Output the (X, Y) coordinate of the center of the cell containing the given text.  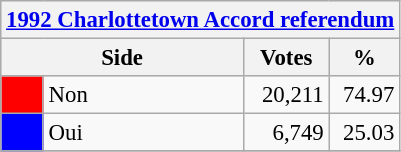
Oui (143, 133)
Side (122, 58)
20,211 (286, 95)
Votes (286, 58)
74.97 (364, 95)
Non (143, 95)
1992 Charlottetown Accord referendum (200, 20)
% (364, 58)
6,749 (286, 133)
25.03 (364, 133)
